Return [x, y] of the center of cell containing provided text 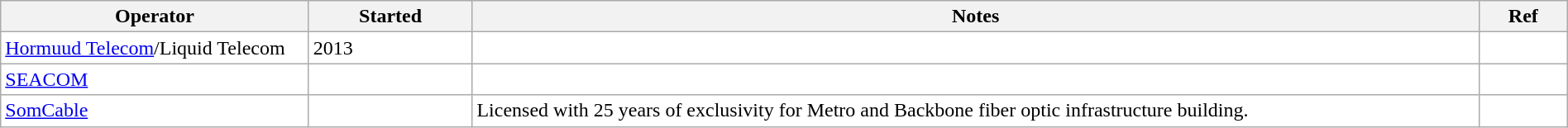
Started [390, 17]
Operator [155, 17]
Hormuud Telecom/Liquid Telecom [155, 48]
SEACOM [155, 79]
2013 [390, 48]
Notes [976, 17]
Licensed with 25 years of exclusivity for Metro and Backbone fiber optic infrastructure building. [976, 111]
SomCable [155, 111]
Ref [1523, 17]
